Provide the [x, y] coordinate of the cell's center where the given text is located.  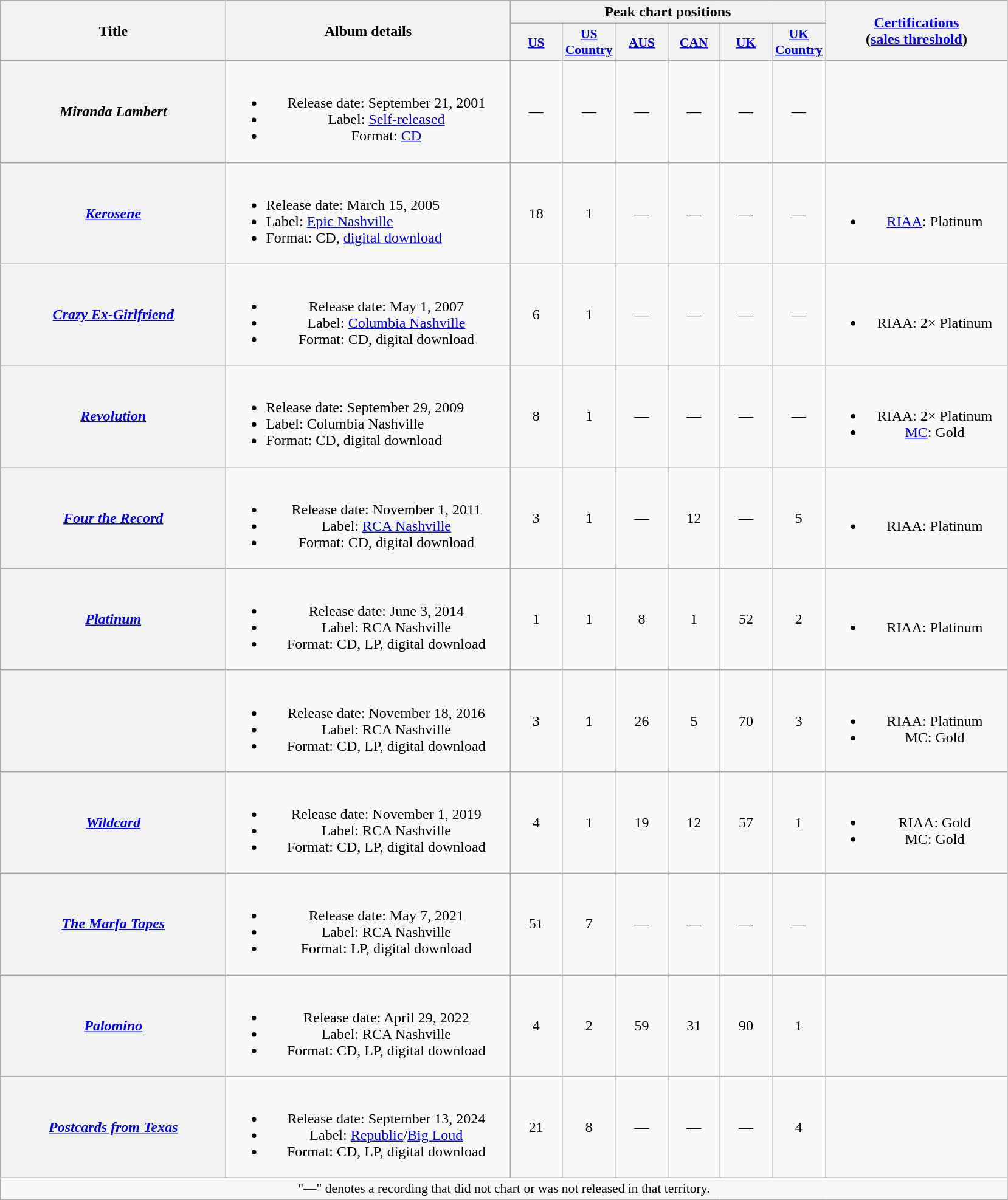
Postcards from Texas [113, 1127]
Four the Record [113, 518]
Release date: April 29, 2022Label: RCA NashvilleFormat: CD, LP, digital download [368, 1026]
"—" denotes a recording that did not chart or was not released in that territory. [504, 1189]
The Marfa Tapes [113, 924]
Release date: November 1, 2011Label: RCA NashvilleFormat: CD, digital download [368, 518]
Release date: June 3, 2014Label: RCA NashvilleFormat: CD, LP, digital download [368, 619]
Release date: September 21, 2001Label: Self-releasedFormat: CD [368, 112]
70 [746, 721]
RIAA: 2× Platinum [917, 315]
US [536, 43]
Platinum [113, 619]
Title [113, 30]
RIAA: 2× PlatinumMC: Gold [917, 416]
31 [694, 1026]
Release date: November 18, 2016Label: RCA NashvilleFormat: CD, LP, digital download [368, 721]
26 [642, 721]
51 [536, 924]
Crazy Ex-Girlfriend [113, 315]
AUS [642, 43]
CAN [694, 43]
Palomino [113, 1026]
RIAA: GoldMC: Gold [917, 822]
52 [746, 619]
Release date: March 15, 2005Label: Epic NashvilleFormat: CD, digital download [368, 213]
Release date: May 1, 2007Label: Columbia NashvilleFormat: CD, digital download [368, 315]
57 [746, 822]
Release date: November 1, 2019Label: RCA NashvilleFormat: CD, LP, digital download [368, 822]
Release date: May 7, 2021Label: RCA NashvilleFormat: LP, digital download [368, 924]
Album details [368, 30]
Miranda Lambert [113, 112]
90 [746, 1026]
RIAA: PlatinumMC: Gold [917, 721]
59 [642, 1026]
UKCountry [799, 43]
18 [536, 213]
Release date: September 13, 2024Label: Republic/Big LoudFormat: CD, LP, digital download [368, 1127]
Revolution [113, 416]
7 [589, 924]
Wildcard [113, 822]
6 [536, 315]
USCountry [589, 43]
19 [642, 822]
Peak chart positions [668, 12]
Kerosene [113, 213]
Release date: September 29, 2009Label: Columbia NashvilleFormat: CD, digital download [368, 416]
UK [746, 43]
21 [536, 1127]
Certifications(sales threshold) [917, 30]
